Output the (X, Y) coordinate of the center of the cell containing the given text.  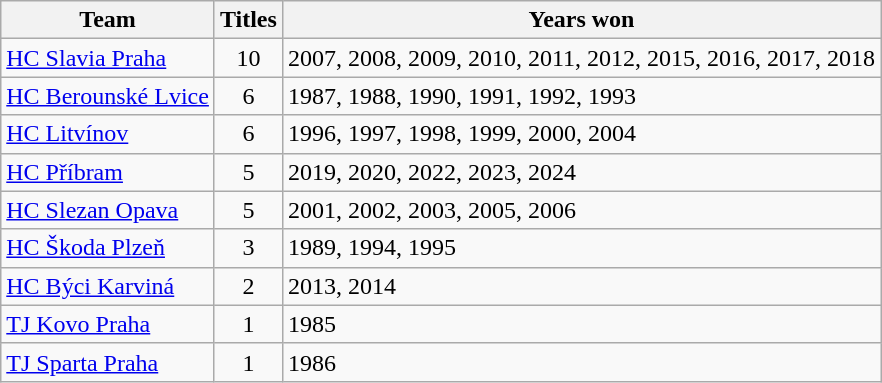
2013, 2014 (581, 286)
1989, 1994, 1995 (581, 248)
HC Slavia Praha (108, 58)
1985 (581, 324)
2007, 2008, 2009, 2010, 2011, 2012, 2015, 2016, 2017, 2018 (581, 58)
HC Býci Karviná (108, 286)
Titles (248, 20)
1986 (581, 362)
2 (248, 286)
TJ Kovo Praha (108, 324)
HC Berounské Lvice (108, 96)
HC Slezan Opava (108, 210)
2019, 2020, 2022, 2023, 2024 (581, 172)
10 (248, 58)
HC Škoda Plzeň (108, 248)
HC Litvínov (108, 134)
3 (248, 248)
1987, 1988, 1990, 1991, 1992, 1993 (581, 96)
1996, 1997, 1998, 1999, 2000, 2004 (581, 134)
Team (108, 20)
Years won (581, 20)
HC Příbram (108, 172)
2001, 2002, 2003, 2005, 2006 (581, 210)
TJ Sparta Praha (108, 362)
